For the text-containing cell, return its midpoint in (x, y) coordinate format. 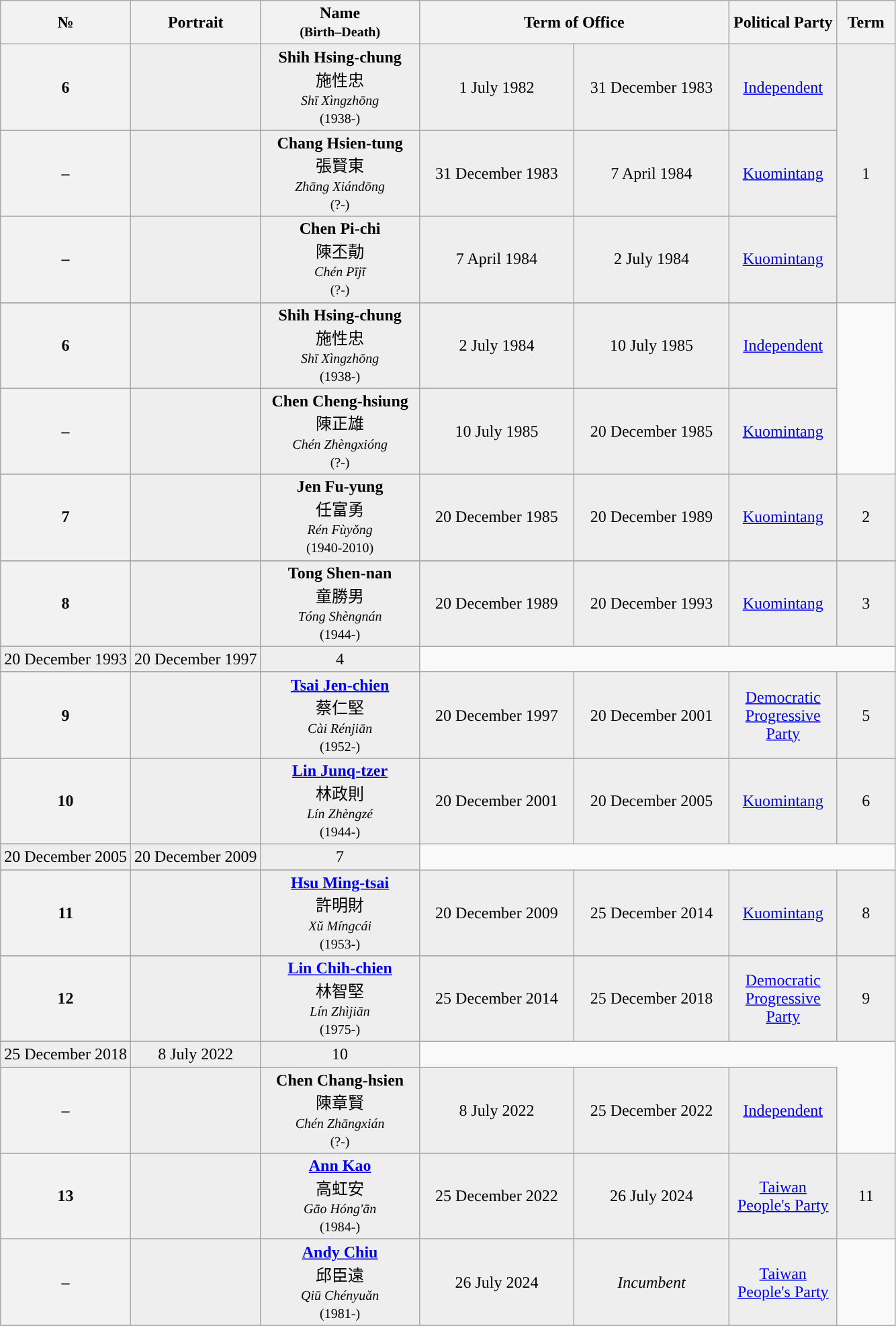
Chen Chang-hsien陳章賢 Chén Zhāngxián (?-) (340, 1110)
Andy Chiu邱臣遠 Qiū Chényuǎn(1981-) (340, 1282)
5 (866, 715)
Portrait (195, 23)
№ (66, 23)
1 (866, 173)
Term of Office (574, 23)
12 (66, 999)
Jen Fu-yung任富勇 Rén Fùyǒng (1940-2010) (340, 517)
Tsai Jen-chien蔡仁堅 Cài Rénjiān (1952-) (340, 715)
Lin Chih-chien林智堅 Lín Zhìjiān (1975-) (340, 999)
13 (66, 1196)
Hsu Ming-tsai許明財 Xǔ Míngcái (1953-) (340, 912)
Chen Cheng-hsiung陳正雄 Chén Zhèngxióng (?-) (340, 431)
4 (340, 659)
1 July 1982 (497, 87)
3 (866, 603)
Chen Pi-chi陳丕勣 Chén Pījī (?-) (340, 259)
Chang Hsien-tung張賢東 Zhāng Xiándōng (?-) (340, 173)
Term (866, 23)
Political Party (783, 23)
Lin Junq-tzer林政則 Lín Zhèngzé (1944-) (340, 801)
Incumbent (652, 1282)
2 (866, 517)
Ann Kao高虹安 Gāo Hóng'ān (1984-) (340, 1196)
Tong Shen-nan童勝男 Tóng Shèngnán (1944-) (340, 603)
Name(Birth–Death) (340, 23)
